Detect which cell encompasses the target text, then output its (x, y) center coordinate. 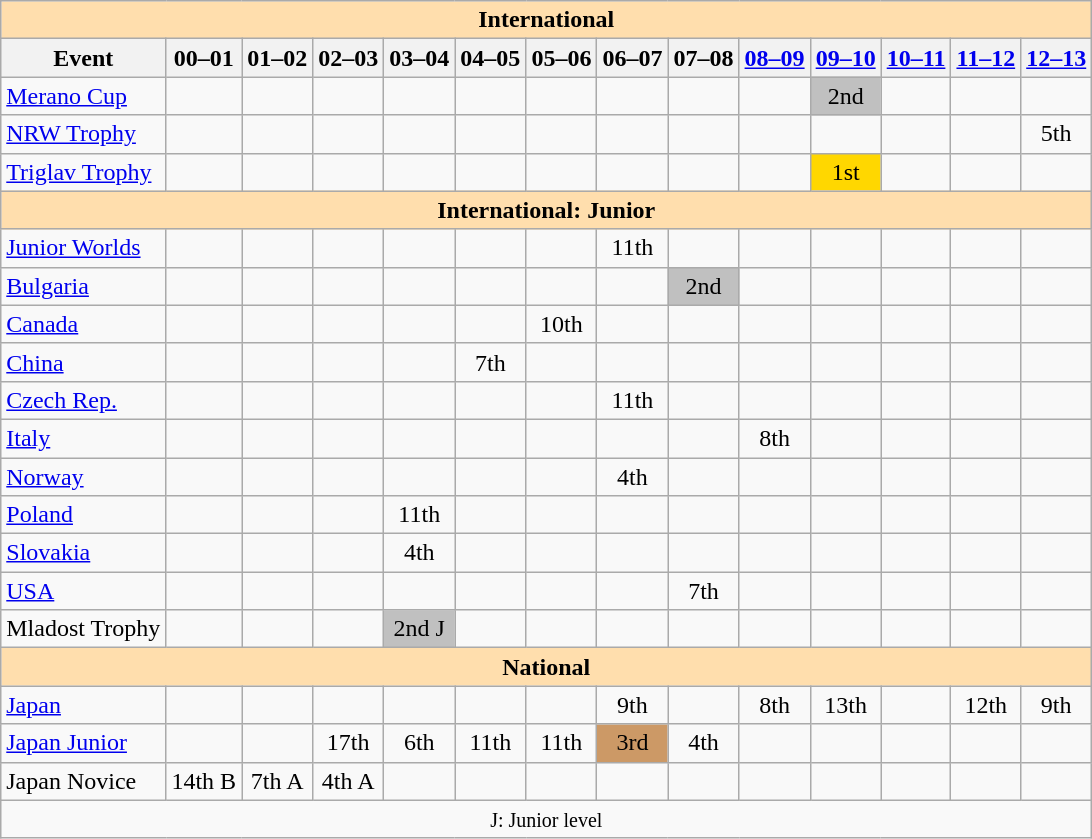
3rd (632, 743)
5th (1056, 134)
NRW Trophy (84, 134)
International: Junior (546, 210)
Merano Cup (84, 96)
09–10 (846, 58)
Japan Junior (84, 743)
International (546, 20)
USA (84, 591)
Mladost Trophy (84, 629)
10–11 (916, 58)
12th (986, 705)
00–01 (204, 58)
2nd J (420, 629)
08–09 (774, 58)
13th (846, 705)
J: Junior level (546, 819)
03–04 (420, 58)
Japan (84, 705)
6th (420, 743)
Triglav Trophy (84, 172)
Czech Rep. (84, 400)
Slovakia (84, 553)
05–06 (562, 58)
07–08 (704, 58)
7th A (278, 781)
10th (562, 324)
Poland (84, 515)
Canada (84, 324)
Junior Worlds (84, 248)
11–12 (986, 58)
Norway (84, 477)
02–03 (348, 58)
1st (846, 172)
06–07 (632, 58)
4th A (348, 781)
China (84, 362)
12–13 (1056, 58)
17th (348, 743)
Event (84, 58)
04–05 (490, 58)
National (546, 667)
Japan Novice (84, 781)
14th B (204, 781)
Bulgaria (84, 286)
01–02 (278, 58)
Italy (84, 438)
